Return the (x, y) coordinate for the center point of the cell that contains the specified text.  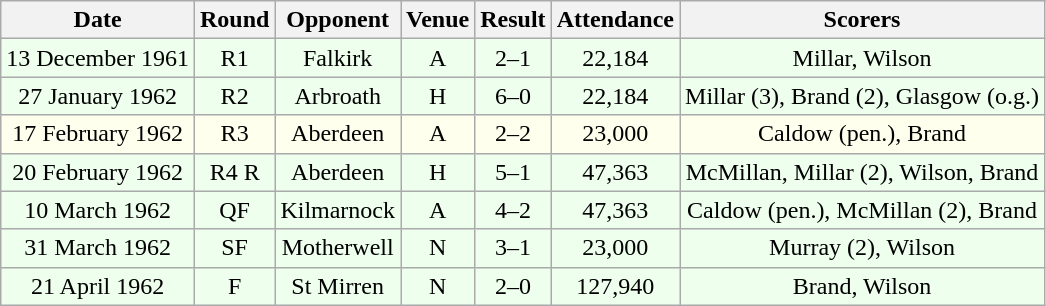
Falkirk (338, 58)
Brand, Wilson (862, 286)
Date (98, 20)
5–1 (513, 172)
10 March 1962 (98, 210)
QF (234, 210)
17 February 1962 (98, 134)
R3 (234, 134)
127,940 (615, 286)
Kilmarnock (338, 210)
31 March 1962 (98, 248)
Murray (2), Wilson (862, 248)
Millar (3), Brand (2), Glasgow (o.g.) (862, 96)
Opponent (338, 20)
SF (234, 248)
Scorers (862, 20)
Millar, Wilson (862, 58)
Round (234, 20)
R2 (234, 96)
R1 (234, 58)
Venue (438, 20)
4–2 (513, 210)
20 February 1962 (98, 172)
3–1 (513, 248)
27 January 1962 (98, 96)
2–1 (513, 58)
Motherwell (338, 248)
McMillan, Millar (2), Wilson, Brand (862, 172)
6–0 (513, 96)
F (234, 286)
R4 R (234, 172)
Attendance (615, 20)
2–0 (513, 286)
Caldow (pen.), McMillan (2), Brand (862, 210)
Result (513, 20)
2–2 (513, 134)
St Mirren (338, 286)
13 December 1961 (98, 58)
Arbroath (338, 96)
21 April 1962 (98, 286)
Caldow (pen.), Brand (862, 134)
